Capture the cell that displays the provided text and extract its (x, y) central coordinate. 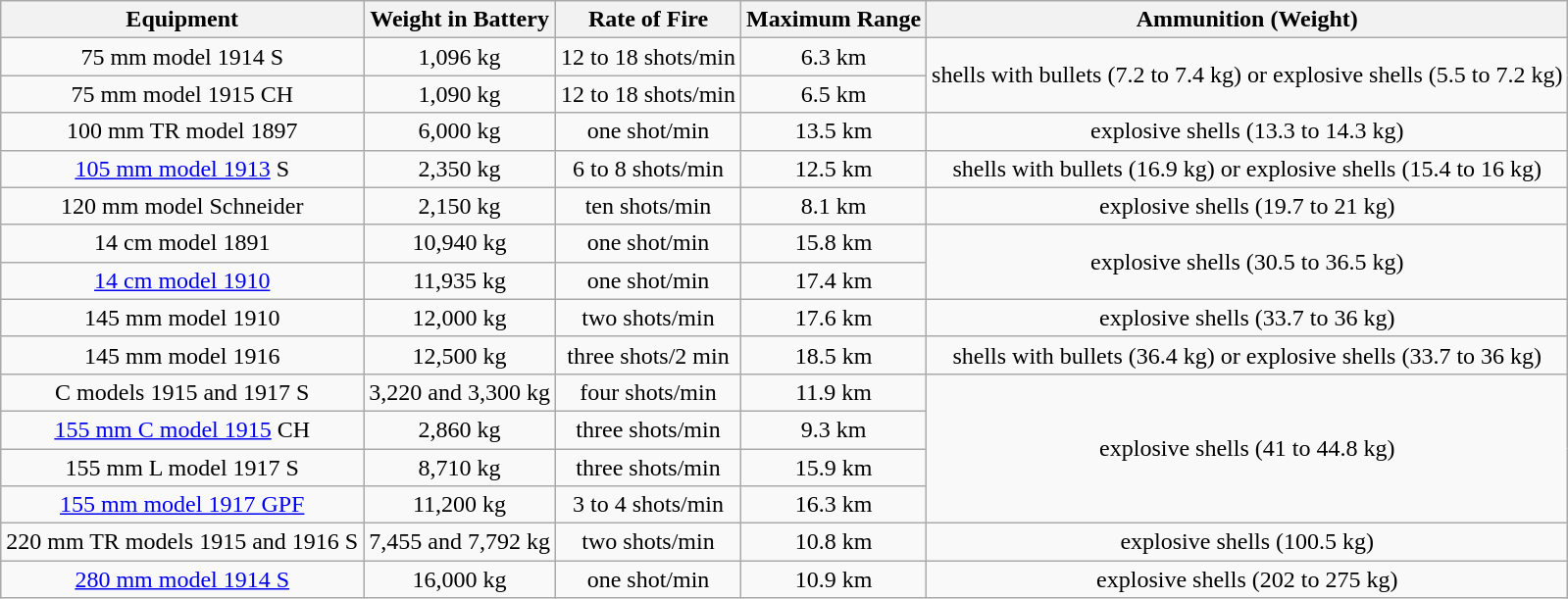
explosive shells (13.3 to 14.3 kg) (1247, 131)
75 mm model 1914 S (182, 57)
12,000 kg (460, 318)
10.9 km (834, 579)
Maximum Range (834, 20)
four shots/min (647, 392)
10,940 kg (460, 243)
explosive shells (41 to 44.8 kg) (1247, 448)
120 mm model Schneider (182, 206)
155 mm L model 1917 S (182, 468)
75 mm model 1915 CH (182, 94)
11.9 km (834, 392)
Equipment (182, 20)
11,935 kg (460, 280)
220 mm TR models 1915 and 1916 S (182, 542)
12,500 kg (460, 355)
1,096 kg (460, 57)
11,200 kg (460, 505)
Weight in Battery (460, 20)
shells with bullets (16.9 kg) or explosive shells (15.4 to 16 kg) (1247, 169)
explosive shells (30.5 to 36.5 kg) (1247, 262)
explosive shells (33.7 to 36 kg) (1247, 318)
12.5 km (834, 169)
ten shots/min (647, 206)
Rate of Fire (647, 20)
16.3 km (834, 505)
2,860 kg (460, 429)
9.3 km (834, 429)
17.6 km (834, 318)
16,000 kg (460, 579)
Ammunition (Weight) (1247, 20)
3 to 4 shots/min (647, 505)
14 cm model 1910 (182, 280)
explosive shells (100.5 kg) (1247, 542)
10.8 km (834, 542)
2,150 kg (460, 206)
100 mm TR model 1897 (182, 131)
105 mm model 1913 S (182, 169)
C models 1915 and 1917 S (182, 392)
shells with bullets (7.2 to 7.4 kg) or explosive shells (5.5 to 7.2 kg) (1247, 75)
17.4 km (834, 280)
8,710 kg (460, 468)
6.5 km (834, 94)
three shots/2 min (647, 355)
280 mm model 1914 S (182, 579)
15.9 km (834, 468)
145 mm model 1916 (182, 355)
3,220 and 3,300 kg (460, 392)
14 cm model 1891 (182, 243)
8.1 km (834, 206)
1,090 kg (460, 94)
13.5 km (834, 131)
18.5 km (834, 355)
explosive shells (202 to 275 kg) (1247, 579)
6.3 km (834, 57)
155 mm C model 1915 CH (182, 429)
explosive shells (19.7 to 21 kg) (1247, 206)
2,350 kg (460, 169)
6,000 kg (460, 131)
155 mm model 1917 GPF (182, 505)
145 mm model 1910 (182, 318)
15.8 km (834, 243)
7,455 and 7,792 kg (460, 542)
6 to 8 shots/min (647, 169)
shells with bullets (36.4 kg) or explosive shells (33.7 to 36 kg) (1247, 355)
